Detect which cell encompasses the target text, then output its [X, Y] center coordinate. 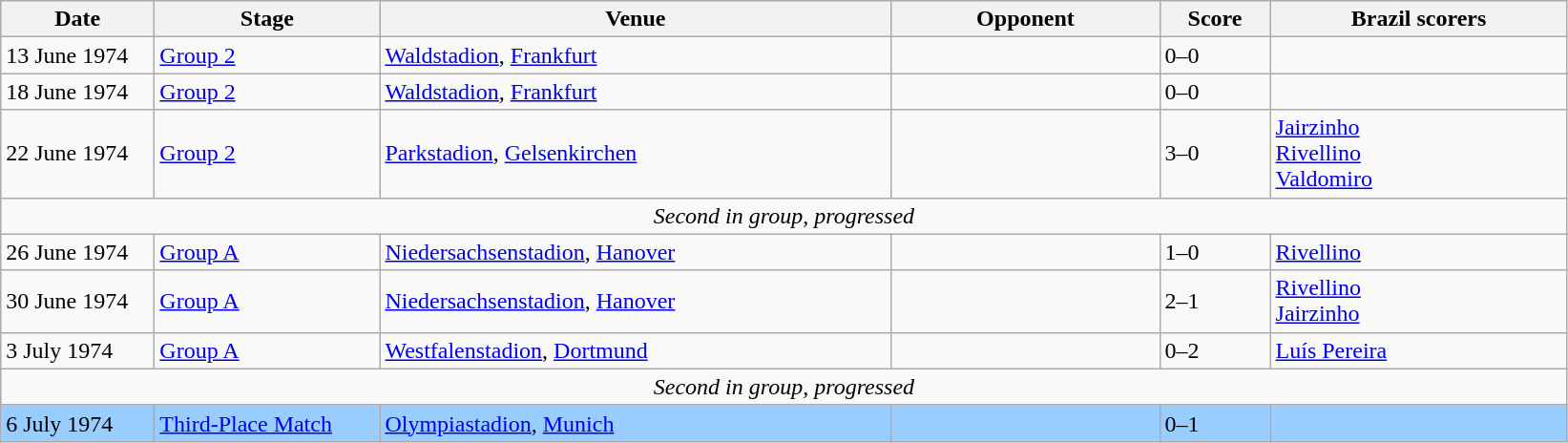
Luís Pereira [1418, 350]
Rivellino [1418, 252]
13 June 1974 [78, 55]
3 July 1974 [78, 350]
Brazil scorers [1418, 19]
18 June 1974 [78, 92]
1–0 [1215, 252]
Olympiastadion, Munich [636, 423]
Venue [636, 19]
26 June 1974 [78, 252]
Stage [267, 19]
3–0 [1215, 154]
6 July 1974 [78, 423]
Rivellino Jairzinho [1418, 302]
Parkstadion, Gelsenkirchen [636, 154]
0–2 [1215, 350]
Third-Place Match [267, 423]
30 June 1974 [78, 302]
Jairzinho Rivellino Valdomiro [1418, 154]
22 June 1974 [78, 154]
Score [1215, 19]
Date [78, 19]
Westfalenstadion, Dortmund [636, 350]
Opponent [1025, 19]
2–1 [1215, 302]
0–1 [1215, 423]
